Return the [X, Y] coordinate for the center point of the cell that contains the specified text.  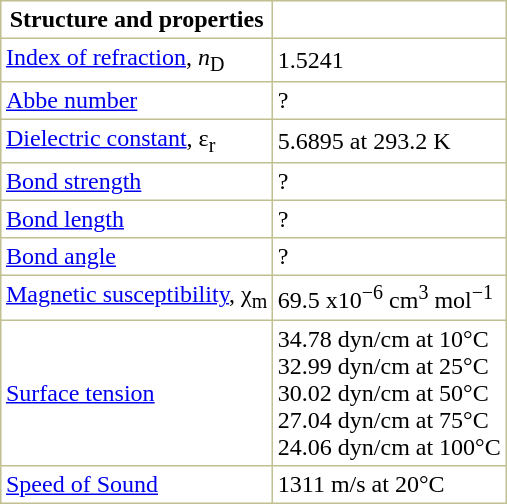
Index of refraction, nD [137, 60]
Surface tension [137, 393]
Bond strength [137, 182]
5.6895 at 293.2 K [390, 142]
69.5 x10−6 cm3 mol−1 [390, 298]
Magnetic susceptibility, χm [137, 298]
Dielectric constant, εr [137, 142]
Bond angle [137, 257]
Structure and properties [137, 20]
Speed of Sound [137, 484]
Bond length [137, 220]
1.5241 [390, 60]
1311 m/s at 20°C [390, 484]
34.78 dyn/cm at 10°C32.99 dyn/cm at 25°C30.02 dyn/cm at 50°C27.04 dyn/cm at 75°C24.06 dyn/cm at 100°C [390, 393]
Abbe number [137, 101]
